Return the [X, Y] coordinate for the center point of the cell that contains the specified text.  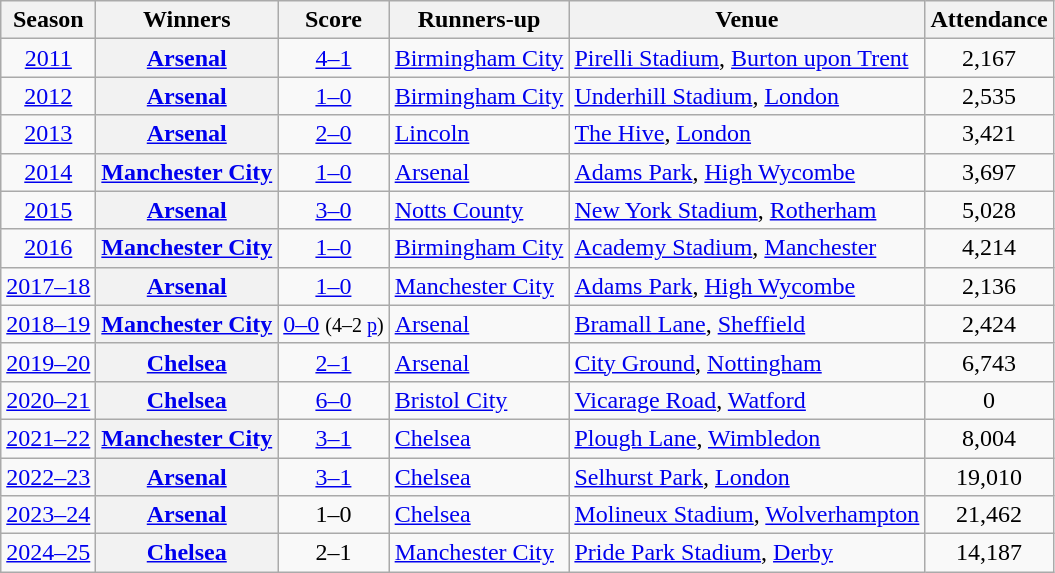
Attendance [989, 20]
Plough Lane, Wimbledon [747, 438]
2,167 [989, 58]
2012 [48, 96]
2,535 [989, 96]
4,214 [989, 248]
2–0 [334, 134]
3,697 [989, 172]
New York Stadium, Rotherham [747, 210]
Winners [187, 20]
Venue [747, 20]
4–1 [334, 58]
Runners-up [479, 20]
The Hive, London [747, 134]
2013 [48, 134]
3,421 [989, 134]
6–0 [334, 400]
2020–21 [48, 400]
2023–24 [48, 515]
2018–19 [48, 324]
2021–22 [48, 438]
2,424 [989, 324]
Bristol City [479, 400]
0–0 (4–2 p) [334, 324]
19,010 [989, 477]
Pirelli Stadium, Burton upon Trent [747, 58]
2011 [48, 58]
Academy Stadium, Manchester [747, 248]
2024–25 [48, 553]
8,004 [989, 438]
Molineux Stadium, Wolverhampton [747, 515]
Lincoln [479, 134]
Underhill Stadium, London [747, 96]
2,136 [989, 286]
21,462 [989, 515]
2022–23 [48, 477]
Vicarage Road, Watford [747, 400]
2016 [48, 248]
6,743 [989, 362]
2014 [48, 172]
3–0 [334, 210]
Selhurst Park, London [747, 477]
5,028 [989, 210]
2019–20 [48, 362]
Bramall Lane, Sheffield [747, 324]
Pride Park Stadium, Derby [747, 553]
2017–18 [48, 286]
Score [334, 20]
14,187 [989, 553]
2015 [48, 210]
Notts County [479, 210]
City Ground, Nottingham [747, 362]
Season [48, 20]
0 [989, 400]
